Return (x, y) of the center of cell containing provided text 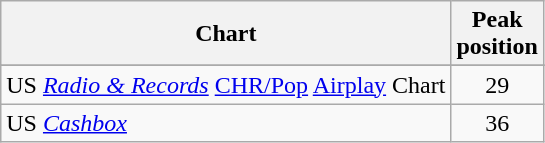
29 (497, 85)
Chart (226, 34)
36 (497, 123)
US Radio & Records CHR/Pop Airplay Chart (226, 85)
US Cashbox (226, 123)
Peakposition (497, 34)
